Output the [X, Y] coordinate of the center of the cell containing the given text.  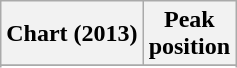
Peak position [189, 34]
Chart (2013) [72, 34]
